Return the [x, y] coordinate for the center point of the cell that contains the specified text.  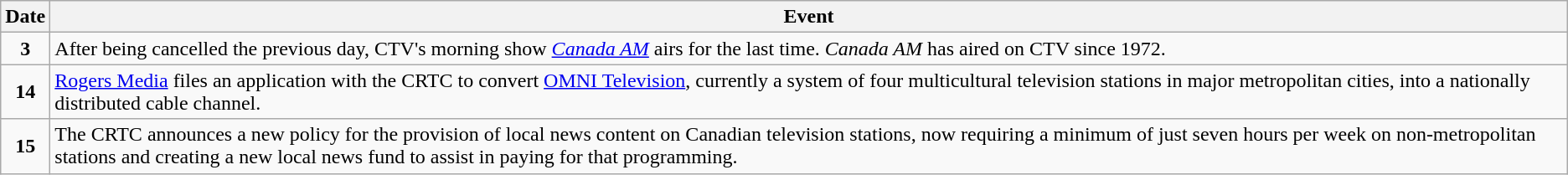
3 [25, 49]
After being cancelled the previous day, CTV's morning show Canada AM airs for the last time. Canada AM has aired on CTV since 1972. [809, 49]
15 [25, 146]
14 [25, 92]
Event [809, 17]
Date [25, 17]
